Capture the cell that displays the provided text and extract its [X, Y] central coordinate. 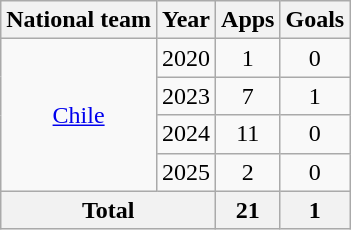
Chile [79, 115]
2 [248, 172]
Apps [248, 20]
Total [108, 210]
Goals [315, 20]
11 [248, 134]
7 [248, 96]
2025 [186, 172]
National team [79, 20]
2023 [186, 96]
2024 [186, 134]
21 [248, 210]
2020 [186, 58]
Year [186, 20]
